Return the (X, Y) coordinate for the center point of the cell that contains the specified text.  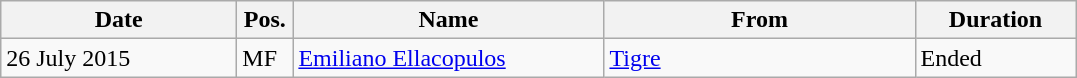
Name (448, 20)
Ended (996, 58)
Duration (996, 20)
MF (265, 58)
From (760, 20)
Date (119, 20)
Pos. (265, 20)
26 July 2015 (119, 58)
Emiliano Ellacopulos (448, 58)
Tigre (760, 58)
